Identify which cell holds the provided text, then report its [X, Y] central coordinate. 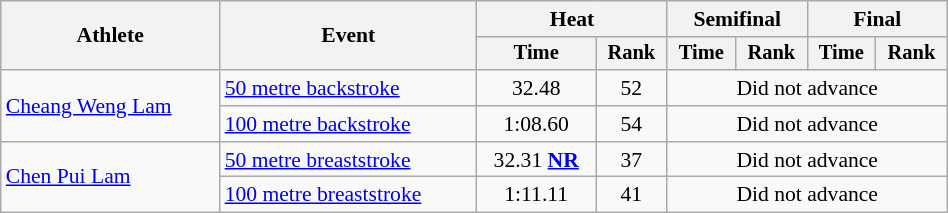
32.48 [536, 88]
1:11.11 [536, 195]
41 [632, 195]
1:08.60 [536, 124]
Cheang Weng Lam [110, 106]
50 metre breaststroke [348, 160]
52 [632, 88]
54 [632, 124]
37 [632, 160]
Chen Pui Lam [110, 178]
Semifinal [737, 19]
Event [348, 36]
32.31 NR [536, 160]
100 metre backstroke [348, 124]
Athlete [110, 36]
100 metre breaststroke [348, 195]
50 metre backstroke [348, 88]
Heat [572, 19]
Final [877, 19]
